Determine the (X, Y) coordinate at the center of the cell enclosing the given text.  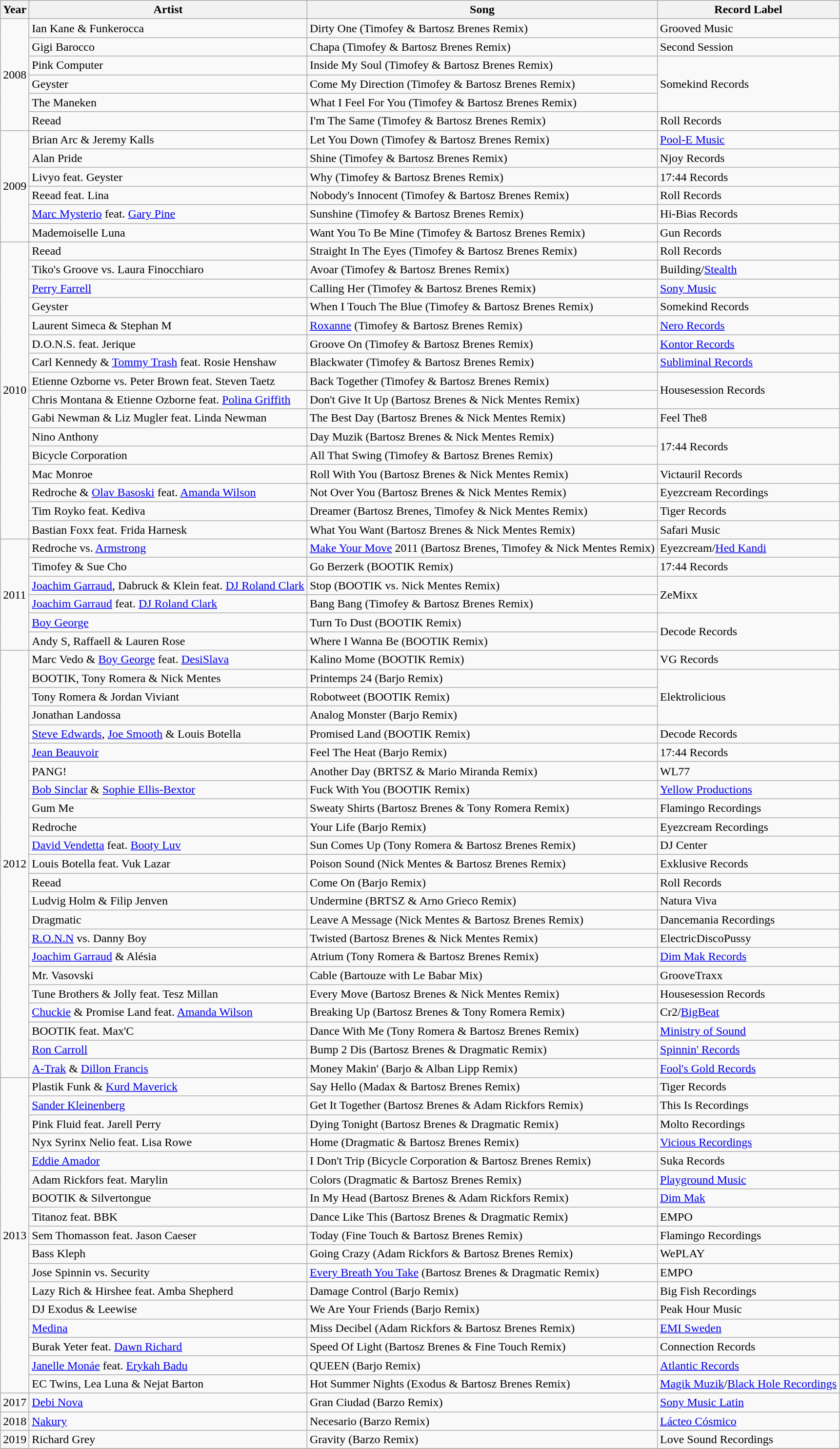
Carl Kennedy & Tommy Trash feat. Rosie Henshaw (168, 362)
Breaking Up (Bartosz Brenes & Tony Romera Remix) (482, 1012)
What I Feel For You (Timofey & Bartosz Brenes Remix) (482, 102)
Marc Mysterio feat. Gary Pine (168, 214)
Nino Anthony (168, 437)
Leave A Message (Nick Mentes & Bartosz Brenes Remix) (482, 920)
Straight In The Eyes (Timofey & Bartosz Brenes Remix) (482, 251)
Brian Arc & Jeremy Kalls (168, 140)
Gabi Newman & Liz Mugler feat. Linda Newman (168, 418)
DJ Center (748, 845)
Lácteo Cósmico (748, 1421)
Laurent Simeca & Stephan M (168, 325)
When I Touch The Blue (Timofey & Bartosz Brenes Remix) (482, 307)
Suka Records (748, 1161)
Vicious Recordings (748, 1143)
Printemps 24 (Barjo Remix) (482, 678)
Reead feat. Lina (168, 195)
Eyezcream/Hed Kandi (748, 548)
Your Life (Barjo Remix) (482, 827)
Let You Down (Timofey & Bartosz Brenes Remix) (482, 140)
Bob Sinclar & Sophie Ellis-Bextor (168, 789)
Playground Music (748, 1180)
Jean Beauvoir (168, 752)
2017 (15, 1402)
Go Berzerk (BOOTIK Remix) (482, 567)
Pool-E Music (748, 140)
Joachim Garraud feat. DJ Roland Clark (168, 604)
Tune Brothers & Jolly feat. Tesz Millan (168, 994)
Sem Thomasson feat. Jason Caeser (168, 1235)
Second Session (748, 47)
Ministry of Sound (748, 1031)
Peak Hour Music (748, 1309)
Atlantic Records (748, 1365)
VG Records (748, 660)
Redroche vs. Armstrong (168, 548)
Etienne Ozborne vs. Peter Brown feat. Steven Taetz (168, 381)
EC Twins, Lea Luna & Nejat Barton (168, 1384)
Twisted (Bartosz Brenes & Nick Mentes Remix) (482, 938)
Come My Direction (Timofey & Bartosz Brenes Remix) (482, 84)
Chris Montana & Etienne Ozborne feat. Polina Griffith (168, 400)
Day Muzik (Bartosz Brenes & Nick Mentes Remix) (482, 437)
Perry Farrell (168, 288)
Cr2/BigBeat (748, 1012)
I Don't Trip (Bicycle Corporation & Bartosz Brenes Remix) (482, 1161)
Inside My Soul (Timofey & Bartosz Brenes Remix) (482, 65)
Bastian Foxx feat. Frida Harnesk (168, 529)
Dying Tonight (Bartosz Brenes & Dragmatic Remix) (482, 1124)
Gran Ciudad (Barzo Remix) (482, 1402)
WL77 (748, 771)
Every Breath You Take (Bartosz Brenes & Dragmatic Remix) (482, 1272)
2013 (15, 1235)
Mademoiselle Luna (168, 233)
Pink Computer (168, 65)
Fuck With You (BOOTIK Remix) (482, 789)
Undermine (BRTSZ & Arno Grieco Remix) (482, 901)
Spinnin' Records (748, 1049)
Big Fish Recordings (748, 1291)
This Is Recordings (748, 1105)
Kalino Mome (BOOTIK Remix) (482, 660)
Chapa (Timofey & Bartosz Brenes Remix) (482, 47)
Fool's Gold Records (748, 1068)
Chuckie & Promise Land feat. Amanda Wilson (168, 1012)
Dreamer (Bartosz Brenes, Timofey & Nick Mentes Remix) (482, 511)
Natura Viva (748, 901)
Burak Yeter feat. Dawn Richard (168, 1347)
PANG! (168, 771)
Nyx Syrinx Nelio feat. Lisa Rowe (168, 1143)
Ian Kane & Funkerocca (168, 28)
Not Over You (Bartosz Brenes & Nick Mentes Remix) (482, 492)
Year (15, 10)
Dancemania Recordings (748, 920)
Today (Fine Touch & Bartosz Brenes Remix) (482, 1235)
Building/Stealth (748, 270)
Hi-Bias Records (748, 214)
DJ Exodus & Leewise (168, 1309)
Home (Dragmatic & Bartosz Brenes Remix) (482, 1143)
Where I Wanna Be (BOOTIK Remix) (482, 641)
Jose Spinnin vs. Security (168, 1272)
Mac Monroe (168, 474)
The Best Day (Bartosz Brenes & Nick Mentes Remix) (482, 418)
Love Sound Recordings (748, 1440)
Analog Monster (Barjo Remix) (482, 715)
EMI Sweden (748, 1328)
Stop (BOOTIK vs. Nick Mentes Remix) (482, 585)
Sun Comes Up (Tony Romera & Bartosz Brenes Remix) (482, 845)
Promised Land (BOOTIK Remix) (482, 734)
2009 (15, 186)
Sweaty Shirts (Bartosz Brenes & Tony Romera Remix) (482, 808)
2018 (15, 1421)
Ron Carroll (168, 1049)
Roll With You (Bartosz Brenes & Nick Mentes Remix) (482, 474)
Titanoz feat. BBK (168, 1217)
Redroche & Olav Basoski feat. Amanda Wilson (168, 492)
Subliminal Records (748, 362)
Turn To Dust (BOOTIK Remix) (482, 623)
Another Day (BRTSZ & Mario Miranda Remix) (482, 771)
R.O.N.N vs. Danny Boy (168, 938)
Damage Control (Barjo Remix) (482, 1291)
Artist (168, 10)
Blackwater (Timofey & Bartosz Brenes Remix) (482, 362)
Exklusive Records (748, 864)
Bicycle Corporation (168, 455)
Eddie Amador (168, 1161)
2011 (15, 595)
Miss Decibel (Adam Rickfors & Bartosz Brenes Remix) (482, 1328)
David Vendetta feat. Booty Luv (168, 845)
Janelle Monáe feat. Erykah Badu (168, 1365)
Back Together (Timofey & Bartosz Brenes Remix) (482, 381)
Adam Rickfors feat. Marylin (168, 1180)
Calling Her (Timofey & Bartosz Brenes Remix) (482, 288)
Colors (Dragmatic & Bartosz Brenes Remix) (482, 1180)
Want You To Be Mine (Timofey & Bartosz Brenes Remix) (482, 233)
Njoy Records (748, 158)
Dim Mak Records (748, 957)
Plastik Funk & Kurd Maverick (168, 1087)
GrooveTraxx (748, 975)
Andy S, Raffaell & Lauren Rose (168, 641)
2012 (15, 864)
Sander Kleinenberg (168, 1105)
Necesario (Barzo Remix) (482, 1421)
D.O.N.S. feat. Jerique (168, 344)
Hot Summer Nights (Exodus & Bartosz Brenes Remix) (482, 1384)
Dim Mak (748, 1198)
Medina (168, 1328)
BOOTIK, Tony Romera & Nick Mentes (168, 678)
Magik Muzik/Black Hole Recordings (748, 1384)
QUEEN (Barjo Remix) (482, 1365)
The Maneken (168, 102)
Gigi Barocco (168, 47)
Nero Records (748, 325)
BOOTIK feat. Max'C (168, 1031)
Livyo feat. Geyster (168, 177)
Feel The8 (748, 418)
Atrium (Tony Romera & Bartosz Brenes Remix) (482, 957)
Dance Like This (Bartosz Brenes & Dragmatic Remix) (482, 1217)
Nakury (168, 1421)
Going Crazy (Adam Rickfors & Bartosz Brenes Remix) (482, 1254)
WePLAY (748, 1254)
Kontor Records (748, 344)
Alan Pride (168, 158)
Every Move (Bartosz Brenes & Nick Mentes Remix) (482, 994)
BOOTIK & Silvertongue (168, 1198)
Tony Romera & Jordan Viviant (168, 697)
Why (Timofey & Bartosz Brenes Remix) (482, 177)
ZeMixx (748, 595)
Money Makin' (Barjo & Alban Lipp Remix) (482, 1068)
Bang Bang (Timofey & Bartosz Brenes Remix) (482, 604)
What You Want (Bartosz Brenes & Nick Mentes Remix) (482, 529)
Dragmatic (168, 920)
Gum Me (168, 808)
Jonathan Landossa (168, 715)
Groove On (Timofey & Bartosz Brenes Remix) (482, 344)
Boy George (168, 623)
All That Swing (Timofey & Bartosz Brenes Remix) (482, 455)
Come On (Barjo Remix) (482, 883)
I'm The Same (Timofey & Bartosz Brenes Remix) (482, 121)
Sony Music Latin (748, 1402)
Dance With Me (Tony Romera & Bartosz Brenes Remix) (482, 1031)
Gravity (Barzo Remix) (482, 1440)
A-Trak & Dillon Francis (168, 1068)
ElectricDiscoPussy (748, 938)
Record Label (748, 10)
Ludvig Holm & Filip Jenven (168, 901)
Joachim Garraud, Dabruck & Klein feat. DJ Roland Clark (168, 585)
Molto Recordings (748, 1124)
Joachim Garraud & Alésia (168, 957)
Say Hello (Madax & Bartosz Brenes Remix) (482, 1087)
We Are Your Friends (Barjo Remix) (482, 1309)
In My Head (Bartosz Brenes & Adam Rickfors Remix) (482, 1198)
Tiko's Groove vs. Laura Finocchiaro (168, 270)
Robotweet (BOOTIK Remix) (482, 697)
Make Your Move 2011 (Bartosz Brenes, Timofey & Nick Mentes Remix) (482, 548)
Bump 2 Dis (Bartosz Brenes & Dragmatic Remix) (482, 1049)
Richard Grey (168, 1440)
Song (482, 10)
Connection Records (748, 1347)
Sunshine (Timofey & Bartosz Brenes Remix) (482, 214)
Victauril Records (748, 474)
Steve Edwards, Joe Smooth & Louis Botella (168, 734)
Get It Together (Bartosz Brenes & Adam Rickfors Remix) (482, 1105)
Pink Fluid feat. Jarell Perry (168, 1124)
Lazy Rich & Hirshee feat. Amba Shepherd (168, 1291)
Grooved Music (748, 28)
Roxanne (Timofey & Bartosz Brenes Remix) (482, 325)
Timofey & Sue Cho (168, 567)
Elektrolicious (748, 697)
Bass Kleph (168, 1254)
Don't Give It Up (Bartosz Brenes & Nick Mentes Remix) (482, 400)
Sony Music (748, 288)
Debi Nova (168, 1402)
Nobody's Innocent (Timofey & Bartosz Brenes Remix) (482, 195)
Yellow Productions (748, 789)
2008 (15, 75)
2019 (15, 1440)
Avoar (Timofey & Bartosz Brenes Remix) (482, 270)
Shine (Timofey & Bartosz Brenes Remix) (482, 158)
Poison Sound (Nick Mentes & Bartosz Brenes Remix) (482, 864)
Speed Of Light (Bartosz Brenes & Fine Touch Remix) (482, 1347)
Feel The Heat (Barjo Remix) (482, 752)
Mr. Vasovski (168, 975)
Safari Music (748, 529)
Dirty One (Timofey & Bartosz Brenes Remix) (482, 28)
Louis Botella feat. Vuk Lazar (168, 864)
Gun Records (748, 233)
2010 (15, 390)
Redroche (168, 827)
Marc Vedo & Boy George feat. DesiSlava (168, 660)
Tim Royko feat. Kediva (168, 511)
Cable (Bartouze with Le Babar Mix) (482, 975)
